Locate the cell with the specified text and output its [X, Y] center coordinate. 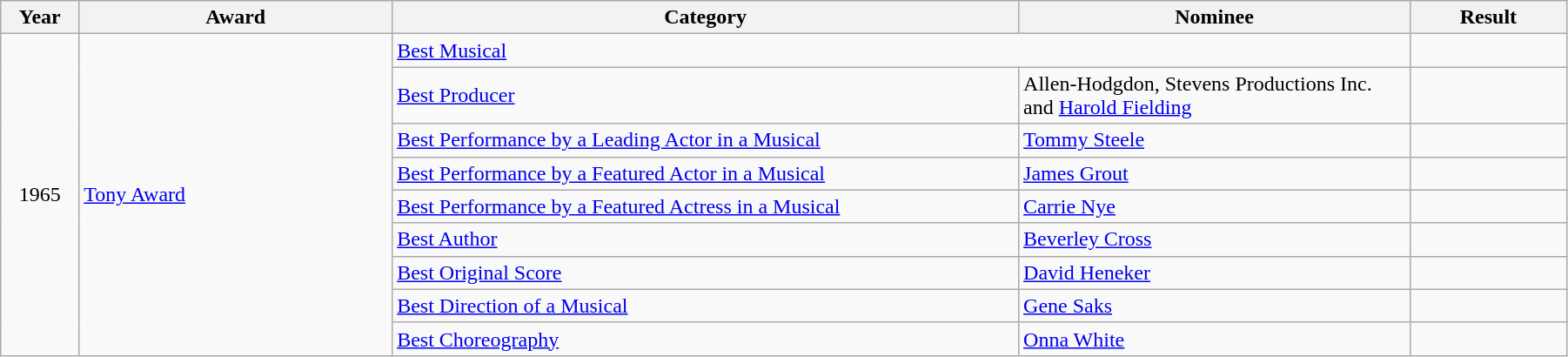
Best Musical [901, 51]
Beverley Cross [1215, 239]
Award [236, 17]
Tony Award [236, 195]
Carrie Nye [1215, 206]
1965 [40, 195]
Nominee [1215, 17]
Allen-Hodgdon, Stevens Productions Inc. and Harold Fielding [1215, 96]
Onna White [1215, 339]
Best Author [706, 239]
Result [1488, 17]
James Grout [1215, 173]
Best Performance by a Leading Actor in a Musical [706, 140]
Best Performance by a Featured Actor in a Musical [706, 173]
Best Original Score [706, 273]
Year [40, 17]
David Heneker [1215, 273]
Best Choreography [706, 339]
Tommy Steele [1215, 140]
Best Performance by a Featured Actress in a Musical [706, 206]
Best Direction of a Musical [706, 306]
Category [706, 17]
Best Producer [706, 96]
Gene Saks [1215, 306]
